From the cell containing the given text, extract its center point as (x, y) coordinate. 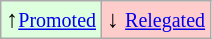
↑Promoted (52, 20)
↓ Relegated (156, 20)
